Detect which cell encompasses the target text, then output its [X, Y] center coordinate. 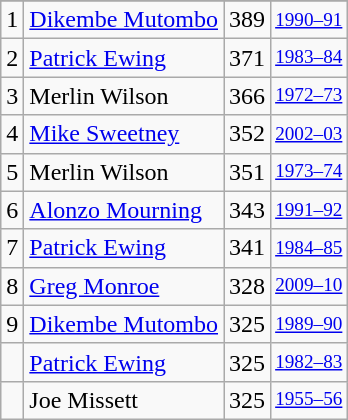
1991–92 [309, 210]
1982–83 [309, 362]
1973–74 [309, 172]
Joe Missett [124, 400]
4 [12, 134]
351 [248, 172]
1989–90 [309, 324]
1983–84 [309, 58]
328 [248, 286]
1990–91 [309, 20]
5 [12, 172]
8 [12, 286]
371 [248, 58]
Mike Sweetney [124, 134]
366 [248, 96]
3 [12, 96]
Greg Monroe [124, 286]
1955–56 [309, 400]
6 [12, 210]
343 [248, 210]
1984–85 [309, 248]
9 [12, 324]
1972–73 [309, 96]
341 [248, 248]
Alonzo Mourning [124, 210]
352 [248, 134]
1 [12, 20]
7 [12, 248]
2009–10 [309, 286]
2002–03 [309, 134]
2 [12, 58]
389 [248, 20]
